Return [x, y] of the center of cell containing provided text 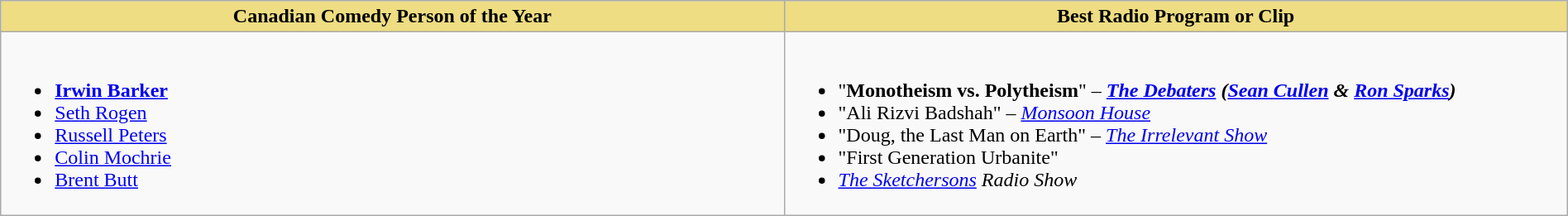
Canadian Comedy Person of the Year [392, 17]
Irwin BarkerSeth RogenRussell PetersColin MochrieBrent Butt [392, 124]
Best Radio Program or Clip [1176, 17]
